Find where the given text appears and provide that cell's center as [x, y] coordinate. 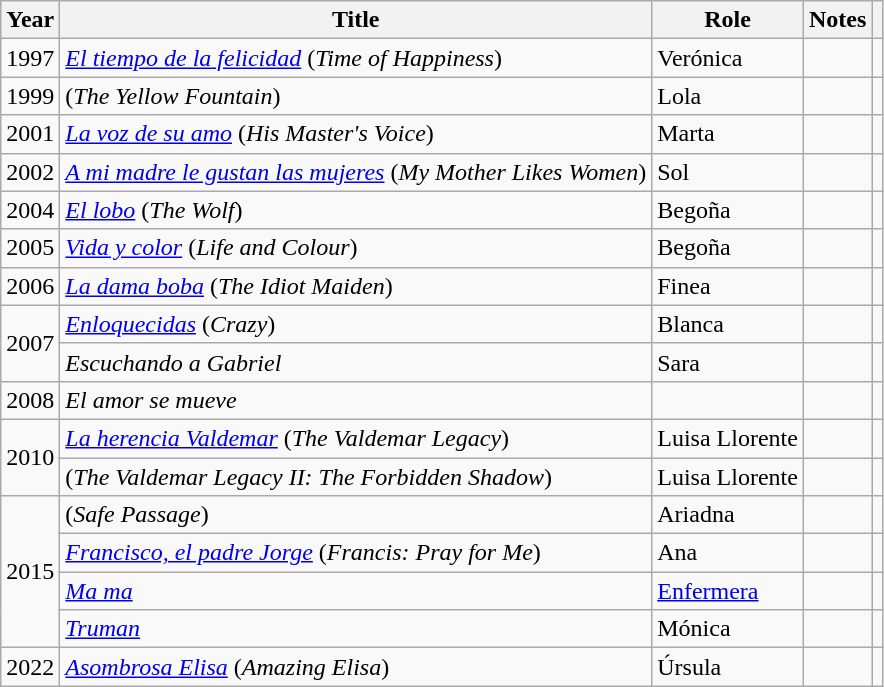
El tiempo de la felicidad (Time of Happiness) [356, 58]
Blanca [728, 324]
2002 [30, 172]
(The Valdemar Legacy II: The Forbidden Shadow) [356, 477]
Enfermera [728, 591]
Asombrosa Elisa (Amazing Elisa) [356, 667]
(The Yellow Fountain) [356, 96]
Francisco, el padre Jorge (Francis: Pray for Me) [356, 553]
2015 [30, 572]
2006 [30, 286]
El amor se mueve [356, 400]
(Safe Passage) [356, 515]
Sol [728, 172]
La herencia Valdemar (The Valdemar Legacy) [356, 438]
A mi madre le gustan las mujeres (My Mother Likes Women) [356, 172]
Úrsula [728, 667]
2005 [30, 248]
Lola [728, 96]
Vida y color (Life and Colour) [356, 248]
La dama boba (The Idiot Maiden) [356, 286]
1999 [30, 96]
2022 [30, 667]
Mónica [728, 629]
Marta [728, 134]
Ma ma [356, 591]
Title [356, 20]
Verónica [728, 58]
Notes [837, 20]
Sara [728, 362]
2007 [30, 343]
Role [728, 20]
Finea [728, 286]
Year [30, 20]
2001 [30, 134]
Ana [728, 553]
La voz de su amo (His Master's Voice) [356, 134]
Ariadna [728, 515]
Truman [356, 629]
1997 [30, 58]
El lobo (The Wolf) [356, 210]
2010 [30, 457]
Escuchando a Gabriel [356, 362]
Enloquecidas (Crazy) [356, 324]
2004 [30, 210]
2008 [30, 400]
